From the cell containing the given text, extract its center point as (x, y) coordinate. 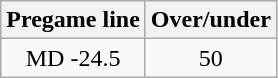
MD -24.5 (74, 58)
50 (210, 58)
Over/under (210, 20)
Pregame line (74, 20)
